Capture the cell that displays the provided text and extract its (X, Y) central coordinate. 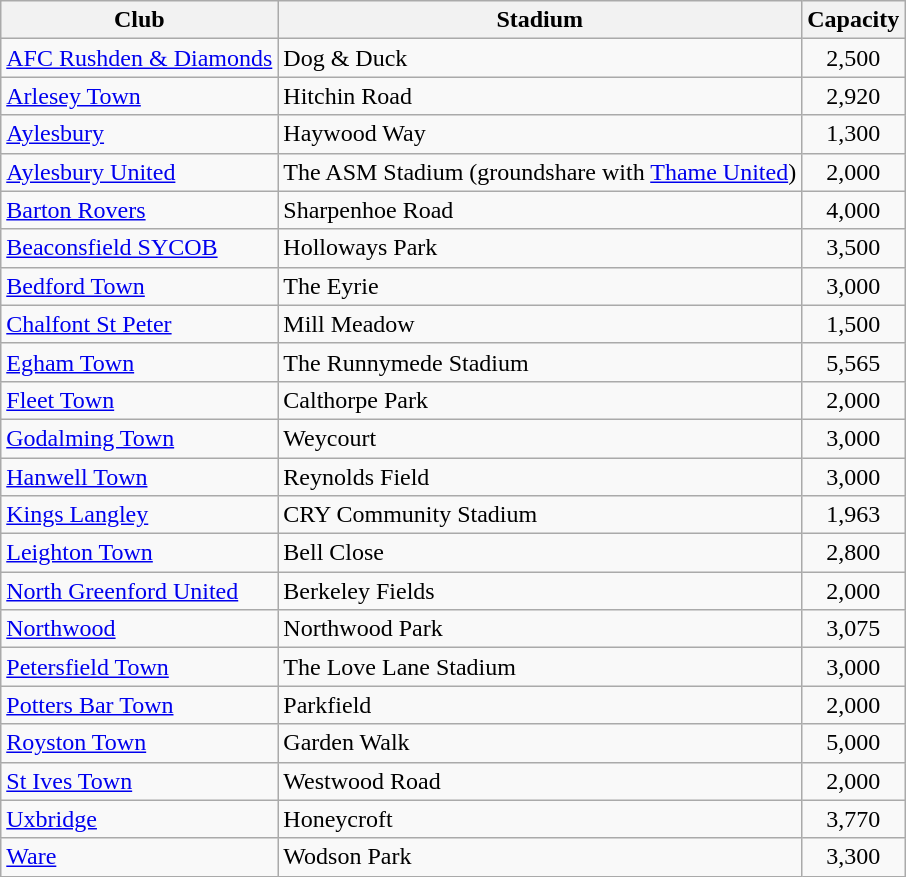
3,770 (854, 819)
Potters Bar Town (140, 705)
Leighton Town (140, 553)
4,000 (854, 210)
AFC Rushden & Diamonds (140, 58)
Dog & Duck (540, 58)
3,075 (854, 629)
Barton Rovers (140, 210)
5,565 (854, 362)
2,920 (854, 96)
Egham Town (140, 362)
1,300 (854, 134)
Beaconsfield SYCOB (140, 248)
Berkeley Fields (540, 591)
1,963 (854, 515)
Ware (140, 857)
Capacity (854, 20)
Weycourt (540, 438)
Sharpenhoe Road (540, 210)
The Love Lane Stadium (540, 667)
Bell Close (540, 553)
3,500 (854, 248)
Club (140, 20)
Hitchin Road (540, 96)
Garden Walk (540, 743)
St Ives Town (140, 781)
Petersfield Town (140, 667)
Mill Meadow (540, 324)
Wodson Park (540, 857)
Aylesbury United (140, 172)
Westwood Road (540, 781)
Parkfield (540, 705)
Bedford Town (140, 286)
Honeycroft (540, 819)
Hanwell Town (140, 477)
CRY Community Stadium (540, 515)
Chalfont St Peter (140, 324)
North Greenford United (140, 591)
Stadium (540, 20)
The Eyrie (540, 286)
Fleet Town (140, 400)
5,000 (854, 743)
Calthorpe Park (540, 400)
Holloways Park (540, 248)
Arlesey Town (140, 96)
Godalming Town (140, 438)
2,500 (854, 58)
The ASM Stadium (groundshare with Thame United) (540, 172)
Kings Langley (140, 515)
Haywood Way (540, 134)
Northwood Park (540, 629)
1,500 (854, 324)
Northwood (140, 629)
The Runnymede Stadium (540, 362)
Royston Town (140, 743)
Reynolds Field (540, 477)
3,300 (854, 857)
Aylesbury (140, 134)
Uxbridge (140, 819)
2,800 (854, 553)
